Provide the [x, y] coordinate of the cell's center where the given text is located.  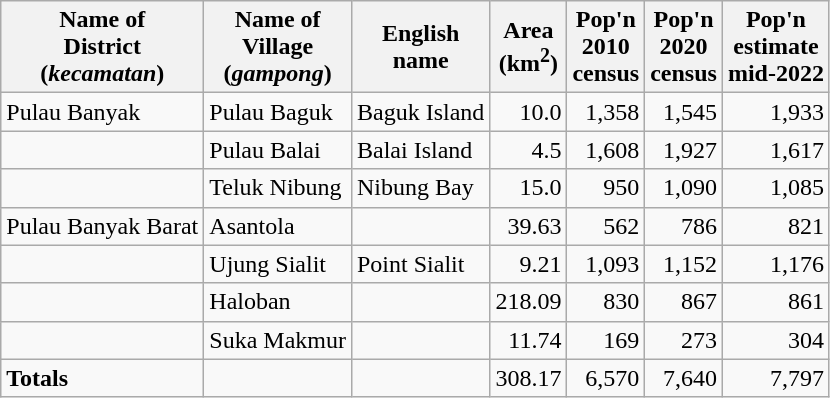
1,608 [606, 150]
308.17 [528, 378]
Name ofDistrict(kecamatan) [102, 47]
Balai Island [420, 150]
1,617 [776, 150]
10.0 [528, 112]
Asantola [278, 226]
786 [684, 226]
Pulau Banyak Barat [102, 226]
6,570 [606, 378]
1,933 [776, 112]
169 [606, 340]
Pulau Balai [278, 150]
1,090 [684, 188]
Pop'n2010census [606, 47]
1,358 [606, 112]
218.09 [528, 302]
273 [684, 340]
39.63 [528, 226]
1,545 [684, 112]
Suka Makmur [278, 340]
Area (km2) [528, 47]
1,927 [684, 150]
Nibung Bay [420, 188]
1,176 [776, 264]
Englishname [420, 47]
Baguk Island [420, 112]
9.21 [528, 264]
Pop'nestimatemid-2022 [776, 47]
950 [606, 188]
1,085 [776, 188]
Ujung Sialit [278, 264]
Pulau Baguk [278, 112]
Teluk Nibung [278, 188]
7,640 [684, 378]
1,152 [684, 264]
1,093 [606, 264]
4.5 [528, 150]
15.0 [528, 188]
830 [606, 302]
Point Sialit [420, 264]
304 [776, 340]
11.74 [528, 340]
7,797 [776, 378]
821 [776, 226]
Name ofVillage(gampong) [278, 47]
867 [684, 302]
Pulau Banyak [102, 112]
Pop'n2020census [684, 47]
861 [776, 302]
Totals [102, 378]
562 [606, 226]
Haloban [278, 302]
